From the cell containing the given text, extract its center point as (X, Y) coordinate. 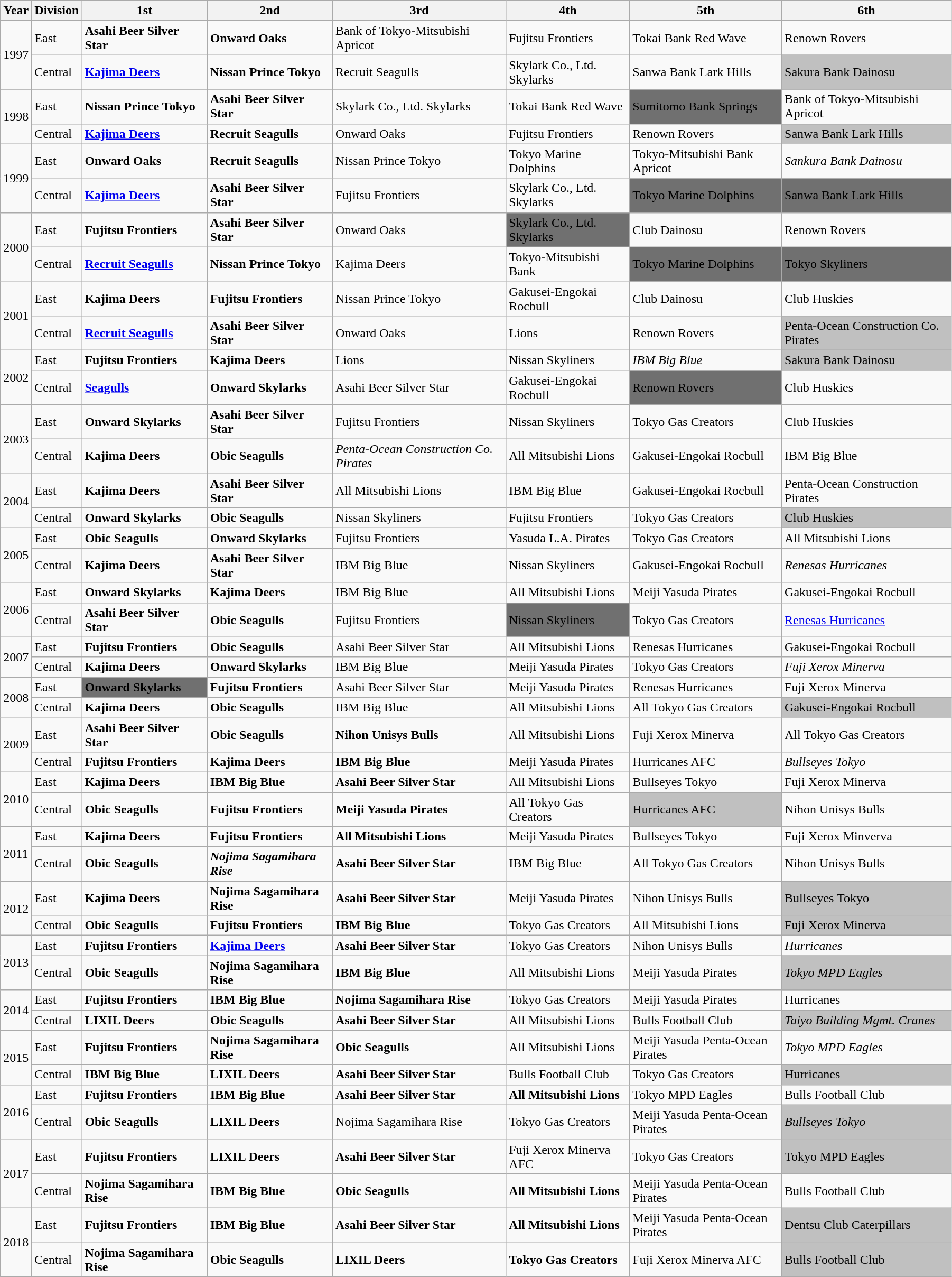
2002 (16, 377)
2003 (16, 439)
Yasuda L.A. Pirates (568, 538)
2000 (16, 247)
Fuji Xerox Minverva (866, 837)
Taiyo Building Mgmt. Cranes (866, 1020)
2008 (16, 697)
2010 (16, 799)
2011 (16, 854)
1998 (16, 116)
2009 (16, 744)
2005 (16, 555)
2018 (16, 1242)
2007 (16, 657)
2013 (16, 963)
3rd (419, 11)
Year (16, 11)
2006 (16, 610)
6th (866, 11)
2016 (16, 1112)
Tokyo-Mitsubishi Bank Apricot (706, 161)
2015 (16, 1057)
2nd (269, 11)
2012 (16, 908)
2017 (16, 1173)
1997 (16, 55)
4th (568, 11)
Sankura Bank Dainosu (866, 161)
1st (145, 11)
2014 (16, 1010)
Seagulls (145, 387)
5th (706, 11)
1999 (16, 178)
Division (57, 11)
Penta-Ocean Construction Pirates (866, 491)
Dentsu Club Caterpillars (866, 1225)
Tokyo-Mitsubishi Bank (568, 264)
Tokyo Skyliners (866, 264)
2004 (16, 501)
Sumitomo Bank Springs (706, 107)
2001 (16, 316)
